Find where the given text appears and provide that cell's center as (X, Y) coordinate. 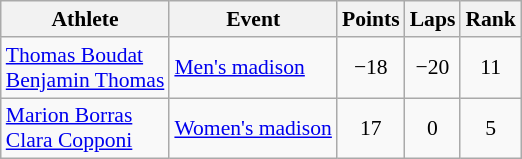
17 (371, 128)
Points (371, 19)
Athlete (86, 19)
Rank (490, 19)
0 (433, 128)
Men's madison (253, 68)
Event (253, 19)
Thomas BoudatBenjamin Thomas (86, 68)
Laps (433, 19)
Marion BorrasClara Copponi (86, 128)
−18 (371, 68)
−20 (433, 68)
5 (490, 128)
Women's madison (253, 128)
11 (490, 68)
